Pinpoint the cell where the given text exists, returning its [x, y] midpoint coordinate. 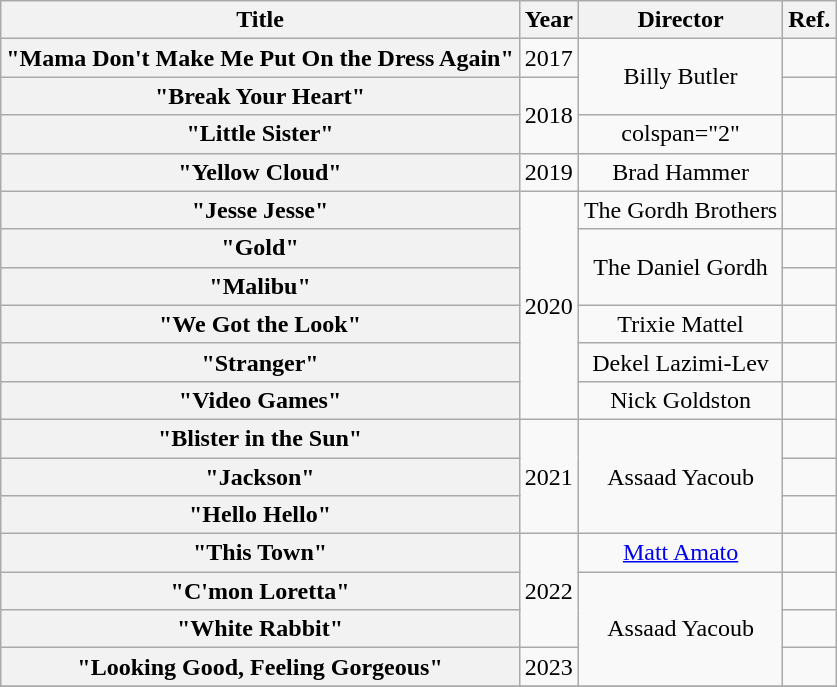
Nick Goldston [680, 400]
2017 [548, 58]
Trixie Mattel [680, 324]
2018 [548, 115]
Brad Hammer [680, 172]
2023 [548, 667]
"White Rabbit" [260, 629]
Year [548, 20]
"Jackson" [260, 477]
"Break Your Heart" [260, 96]
Dekel Lazimi-Lev [680, 362]
"Yellow Cloud" [260, 172]
"Mama Don't Make Me Put On the Dress Again" [260, 58]
"This Town" [260, 553]
colspan="2" [680, 134]
Director [680, 20]
"Jesse Jesse" [260, 210]
"C'mon Loretta" [260, 591]
Matt Amato [680, 553]
"We Got the Look" [260, 324]
2022 [548, 591]
"Stranger" [260, 362]
2021 [548, 476]
"Little Sister" [260, 134]
"Hello Hello" [260, 515]
"Video Games" [260, 400]
Billy Butler [680, 77]
2020 [548, 305]
Title [260, 20]
2019 [548, 172]
Ref. [810, 20]
"Gold" [260, 248]
"Malibu" [260, 286]
The Daniel Gordh [680, 267]
"Blister in the Sun" [260, 438]
The Gordh Brothers [680, 210]
"Looking Good, Feeling Gorgeous" [260, 667]
